Pinpoint the cell where the given text exists, returning its (x, y) midpoint coordinate. 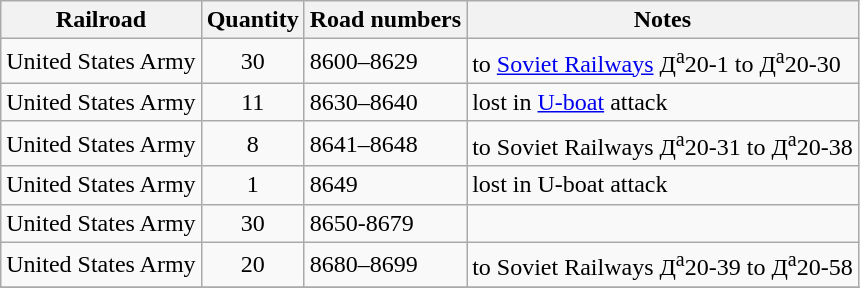
1 (252, 185)
8630–8640 (385, 102)
8641–8648 (385, 144)
20 (252, 264)
to Soviet Railways Да20-1 to Да20-30 (663, 62)
8600–8629 (385, 62)
8680–8699 (385, 264)
11 (252, 102)
8649 (385, 185)
Quantity (252, 20)
8650-8679 (385, 223)
to Soviet Railways Да20-39 to Да20-58 (663, 264)
Railroad (101, 20)
Road numbers (385, 20)
8 (252, 144)
Notes (663, 20)
to Soviet Railways Да20-31 to Да20-38 (663, 144)
